Search for the cell housing the specified text and yield its (X, Y) center coordinate. 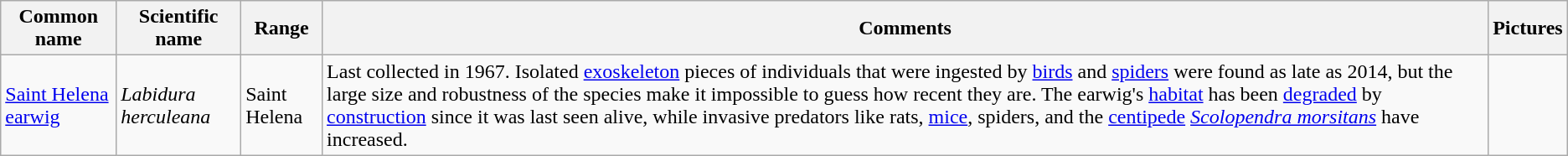
Saint Helena (281, 106)
Comments (905, 29)
Range (281, 29)
Labidura herculeana (179, 106)
Saint Helena earwig (59, 106)
Common name (59, 29)
Pictures (1528, 29)
Scientific name (179, 29)
